Output the [x, y] coordinate of the center of the cell containing the given text.  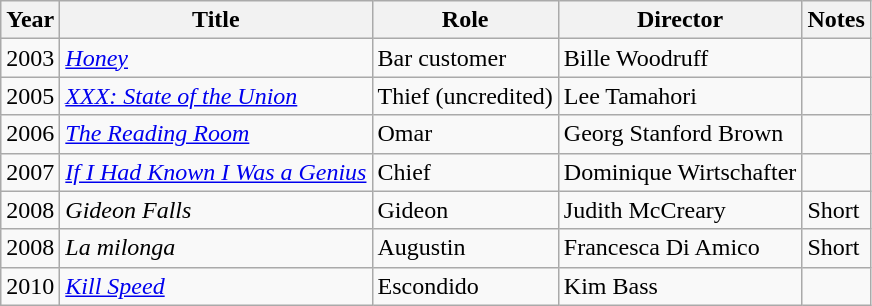
Notes [836, 20]
Year [30, 20]
2010 [30, 286]
Role [465, 20]
Omar [465, 134]
Augustin [465, 248]
Director [680, 20]
Dominique Wirtschafter [680, 172]
2006 [30, 134]
If I Had Known I Was a Genius [216, 172]
2007 [30, 172]
Judith McCreary [680, 210]
Bille Woodruff [680, 58]
Kim Bass [680, 286]
The Reading Room [216, 134]
Lee Tamahori [680, 96]
2003 [30, 58]
Honey [216, 58]
Chief [465, 172]
Gideon [465, 210]
Francesca Di Amico [680, 248]
2005 [30, 96]
La milonga [216, 248]
Thief (uncredited) [465, 96]
Kill Speed [216, 286]
Escondido [465, 286]
Gideon Falls [216, 210]
Bar customer [465, 58]
XXX: State of the Union [216, 96]
Georg Stanford Brown [680, 134]
Title [216, 20]
